For the text-containing cell, return its midpoint in (X, Y) coordinate format. 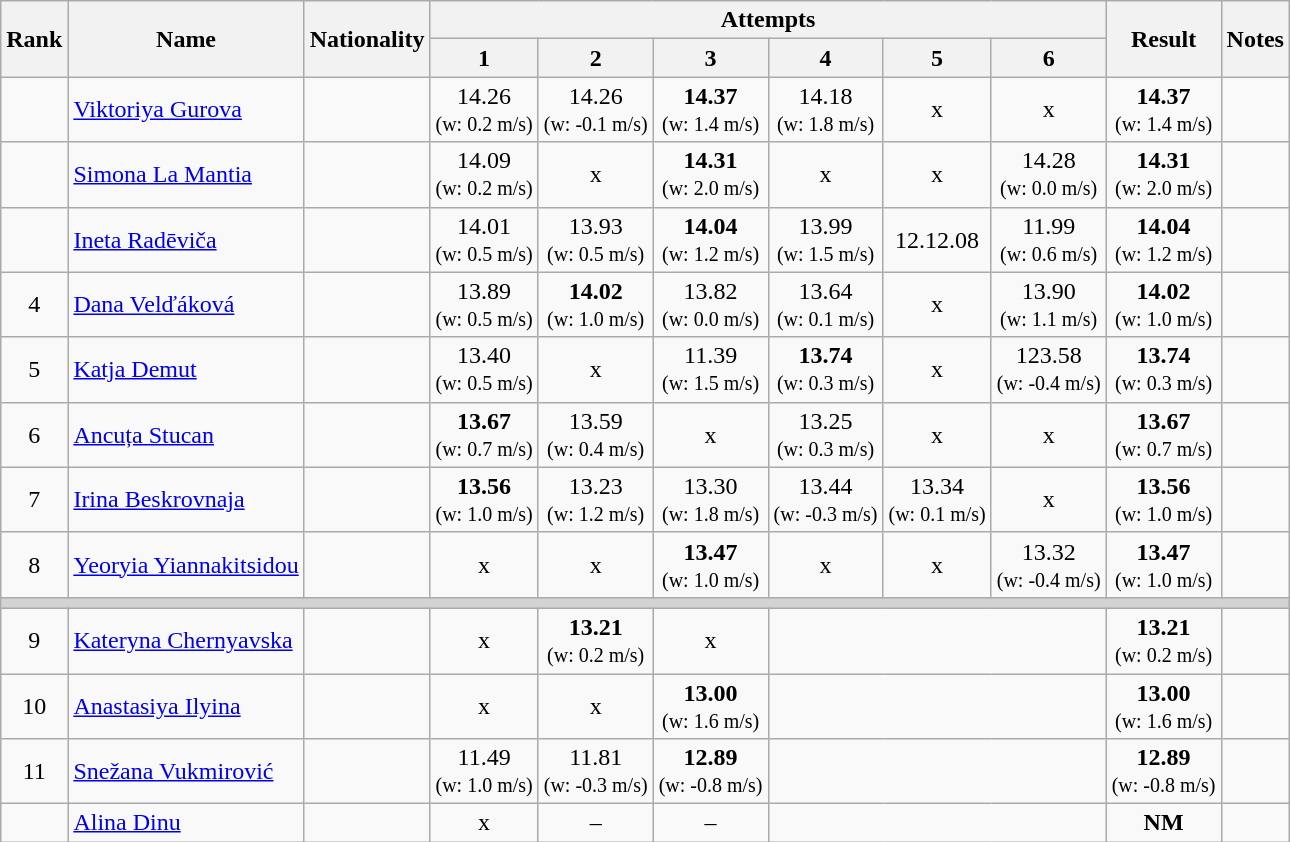
Nationality (367, 39)
Notes (1255, 39)
3 (710, 58)
11 (34, 772)
13.59(w: 0.4 m/s) (596, 434)
Katja Demut (186, 370)
13.34(w: 0.1 m/s) (937, 500)
Ancuța Stucan (186, 434)
14.18(w: 1.8 m/s) (826, 110)
14.01(w: 0.5 m/s) (484, 240)
14.28(w: 0.0 m/s) (1048, 174)
12.12.08 (937, 240)
Alina Dinu (186, 823)
8 (34, 564)
Kateryna Chernyavska (186, 640)
Irina Beskrovnaja (186, 500)
13.99(w: 1.5 m/s) (826, 240)
13.44(w: -0.3 m/s) (826, 500)
13.90(w: 1.1 m/s) (1048, 304)
Anastasiya Ilyina (186, 706)
Rank (34, 39)
9 (34, 640)
13.93(w: 0.5 m/s) (596, 240)
14.26(w: -0.1 m/s) (596, 110)
Dana Velďáková (186, 304)
Simona La Mantia (186, 174)
13.40(w: 0.5 m/s) (484, 370)
14.26(w: 0.2 m/s) (484, 110)
Result (1164, 39)
11.99(w: 0.6 m/s) (1048, 240)
7 (34, 500)
Attempts (768, 20)
11.39(w: 1.5 m/s) (710, 370)
Ineta Radēviča (186, 240)
11.81(w: -0.3 m/s) (596, 772)
Yeoryia Yiannakitsidou (186, 564)
Snežana Vukmirović (186, 772)
10 (34, 706)
123.58(w: -0.4 m/s) (1048, 370)
13.23(w: 1.2 m/s) (596, 500)
13.30(w: 1.8 m/s) (710, 500)
13.32(w: -0.4 m/s) (1048, 564)
13.64(w: 0.1 m/s) (826, 304)
13.89(w: 0.5 m/s) (484, 304)
1 (484, 58)
2 (596, 58)
13.25(w: 0.3 m/s) (826, 434)
Viktoriya Gurova (186, 110)
13.82(w: 0.0 m/s) (710, 304)
11.49(w: 1.0 m/s) (484, 772)
NM (1164, 823)
Name (186, 39)
14.09(w: 0.2 m/s) (484, 174)
